Search for the cell housing the specified text and yield its [X, Y] center coordinate. 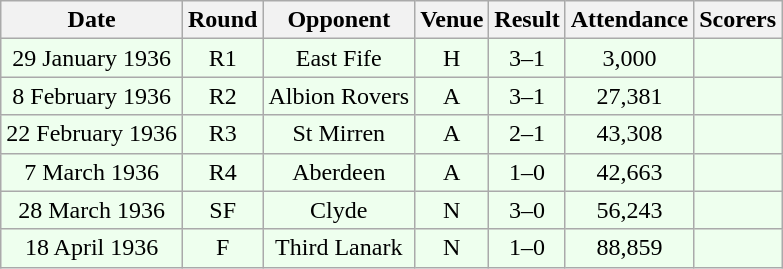
Albion Rovers [339, 96]
3,000 [629, 58]
SF [222, 210]
Attendance [629, 20]
R4 [222, 172]
2–1 [527, 134]
Clyde [339, 210]
88,859 [629, 248]
Opponent [339, 20]
F [222, 248]
22 February 1936 [92, 134]
Aberdeen [339, 172]
18 April 1936 [92, 248]
56,243 [629, 210]
42,663 [629, 172]
Round [222, 20]
Third Lanark [339, 248]
29 January 1936 [92, 58]
St Mirren [339, 134]
R3 [222, 134]
43,308 [629, 134]
27,381 [629, 96]
H [452, 58]
28 March 1936 [92, 210]
Date [92, 20]
Result [527, 20]
R1 [222, 58]
8 February 1936 [92, 96]
Venue [452, 20]
Scorers [738, 20]
R2 [222, 96]
East Fife [339, 58]
3–0 [527, 210]
7 March 1936 [92, 172]
